Output the [x, y] coordinate of the center of the cell containing the given text.  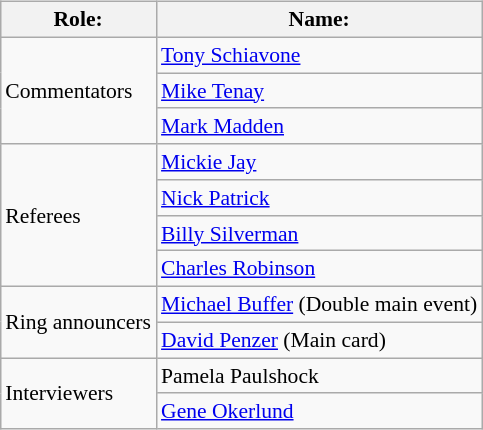
Referees [78, 215]
Ring announcers [78, 322]
Pamela Paulshock [319, 376]
Billy Silverman [319, 233]
Mike Tenay [319, 91]
Mark Madden [319, 126]
Nick Patrick [319, 198]
Charles Robinson [319, 269]
Tony Schiavone [319, 55]
Mickie Jay [319, 162]
Role: [78, 20]
Gene Okerlund [319, 411]
Interviewers [78, 394]
Commentators [78, 90]
Michael Buffer (Double main event) [319, 305]
David Penzer (Main card) [319, 340]
Name: [319, 20]
